Return [x, y] of the center of cell containing provided text 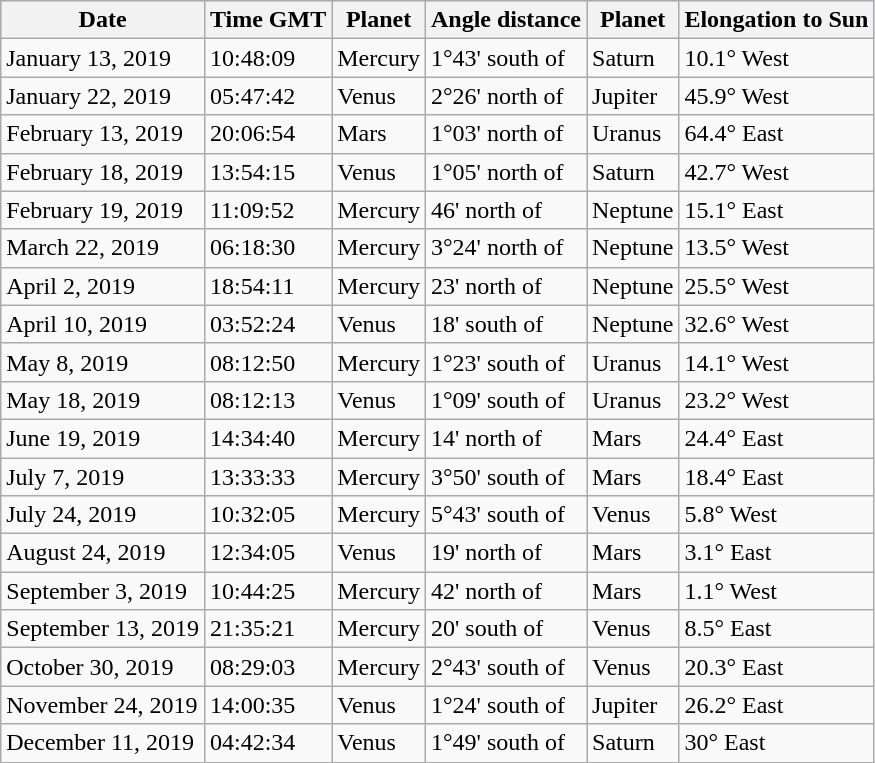
19' north of [506, 553]
January 22, 2019 [103, 96]
1°43' south of [506, 58]
23' north of [506, 286]
25.5° West [776, 286]
08:29:03 [268, 667]
04:42:34 [268, 743]
February 19, 2019 [103, 210]
September 13, 2019 [103, 629]
10:44:25 [268, 591]
13:33:33 [268, 477]
February 13, 2019 [103, 134]
January 13, 2019 [103, 58]
20:06:54 [268, 134]
13:54:15 [268, 172]
August 24, 2019 [103, 553]
Date [103, 20]
1°49' south of [506, 743]
03:52:24 [268, 324]
March 22, 2019 [103, 248]
18' south of [506, 324]
October 30, 2019 [103, 667]
42' north of [506, 591]
14:00:35 [268, 705]
21:35:21 [268, 629]
10:32:05 [268, 515]
18:54:11 [268, 286]
2°43' south of [506, 667]
14:34:40 [268, 438]
April 2, 2019 [103, 286]
45.9° West [776, 96]
May 8, 2019 [103, 362]
08:12:50 [268, 362]
3°50' south of [506, 477]
June 19, 2019 [103, 438]
06:18:30 [268, 248]
1°09' south of [506, 400]
23.2° West [776, 400]
11:09:52 [268, 210]
1°03' north of [506, 134]
Angle distance [506, 20]
18.4° East [776, 477]
February 18, 2019 [103, 172]
5°43' south of [506, 515]
12:34:05 [268, 553]
26.2° East [776, 705]
November 24, 2019 [103, 705]
April 10, 2019 [103, 324]
5.8° West [776, 515]
10:48:09 [268, 58]
46' north of [506, 210]
1.1° West [776, 591]
14' north of [506, 438]
Elongation to Sun [776, 20]
September 3, 2019 [103, 591]
05:47:42 [268, 96]
July 7, 2019 [103, 477]
3°24' north of [506, 248]
42.7° West [776, 172]
24.4° East [776, 438]
32.6° West [776, 324]
May 18, 2019 [103, 400]
2°26' north of [506, 96]
14.1° West [776, 362]
8.5° East [776, 629]
Time GMT [268, 20]
1°24' south of [506, 705]
64.4° East [776, 134]
13.5° West [776, 248]
1°05' north of [506, 172]
08:12:13 [268, 400]
1°23' south of [506, 362]
July 24, 2019 [103, 515]
20.3° East [776, 667]
10.1° West [776, 58]
15.1° East [776, 210]
3.1° East [776, 553]
30° East [776, 743]
20' south of [506, 629]
December 11, 2019 [103, 743]
